Return the (X, Y) coordinate for the center point of the cell that contains the specified text.  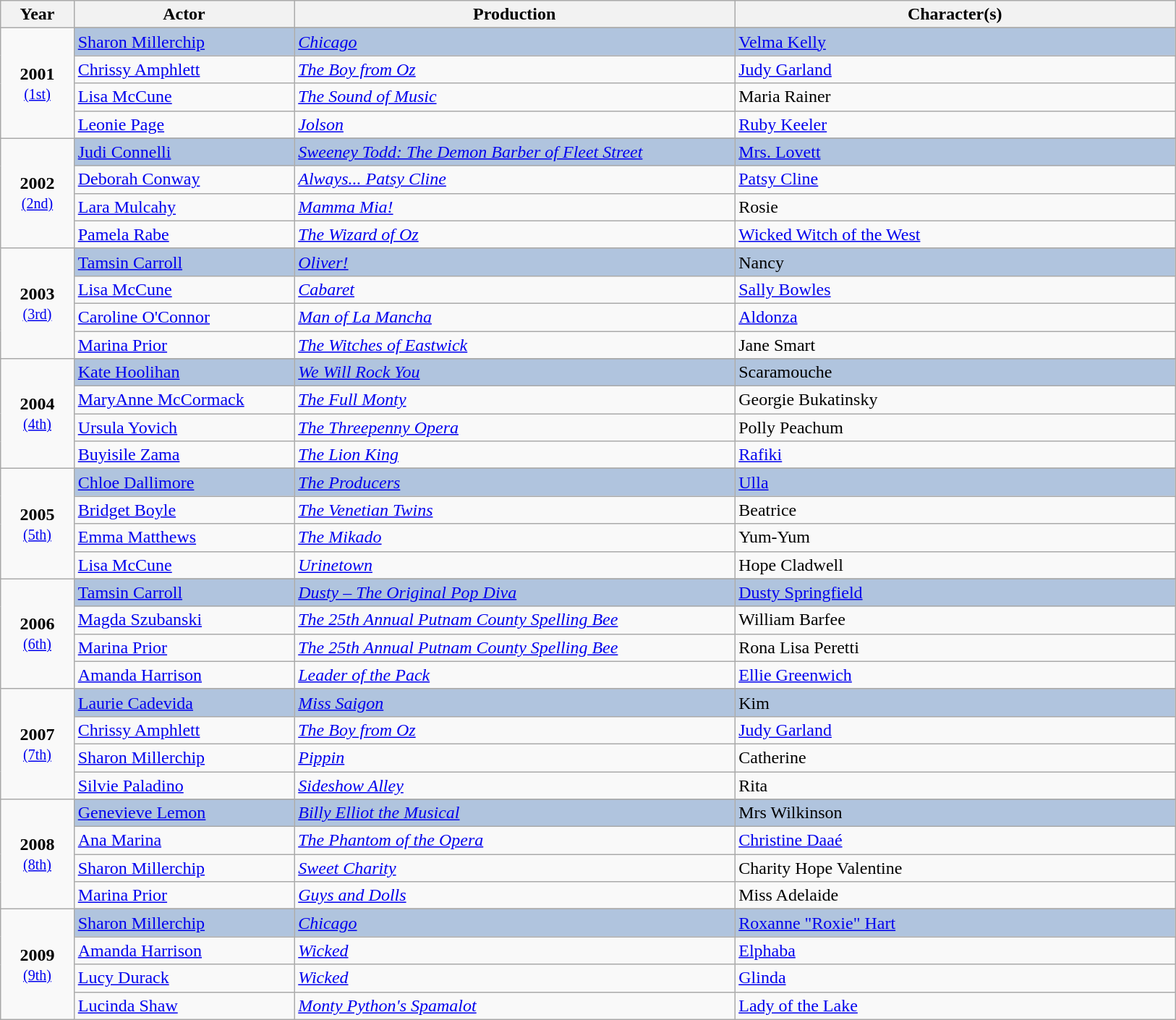
Rosie (955, 207)
Ursula Yovich (184, 428)
William Barfee (955, 620)
Dusty – The Original Pop Diva (515, 592)
2008(8th) (38, 854)
Hope Cladwell (955, 565)
Production (515, 14)
Miss Saigon (515, 702)
Guys and Dolls (515, 896)
Beatrice (955, 510)
Bridget Boyle (184, 510)
Magda Szubanski (184, 620)
Lady of the Lake (955, 1006)
Kate Hoolihan (184, 373)
Monty Python's Spamalot (515, 1006)
We Will Rock You (515, 373)
The Witches of Eastwick (515, 345)
Lucinda Shaw (184, 1006)
Elphaba (955, 951)
Nancy (955, 262)
Urinetown (515, 565)
Yum-Yum (955, 537)
Year (38, 14)
Actor (184, 14)
Billy Elliot the Musical (515, 813)
Ruby Keeler (955, 124)
Scaramouche (955, 373)
Emma Matthews (184, 537)
Sally Bowles (955, 289)
Catherine (955, 757)
2005(5th) (38, 524)
The Full Monty (515, 400)
The Producers (515, 483)
Sweet Charity (515, 868)
Kim (955, 702)
Miss Adelaide (955, 896)
2001(1st) (38, 83)
Mamma Mia! (515, 207)
2007(7th) (38, 744)
Leonie Page (184, 124)
2003(3rd) (38, 303)
Patsy Cline (955, 179)
Lucy Durack (184, 978)
Ellie Greenwich (955, 675)
Aldonza (955, 317)
Rafiki (955, 455)
Charity Hope Valentine (955, 868)
Wicked Witch of the West (955, 234)
Buyisile Zama (184, 455)
2009(9th) (38, 964)
Laurie Cadevida (184, 702)
Oliver! (515, 262)
The Wizard of Oz (515, 234)
Ana Marina (184, 841)
Chloe Dallimore (184, 483)
Glinda (955, 978)
Silvie Paladino (184, 785)
Man of La Mancha (515, 317)
Pamela Rabe (184, 234)
Caroline O'Connor (184, 317)
Maria Rainer (955, 97)
Mrs. Lovett (955, 152)
Christine Daaé (955, 841)
Roxanne "Roxie" Hart (955, 923)
Ulla (955, 483)
Mrs Wilkinson (955, 813)
Jane Smart (955, 345)
Genevieve Lemon (184, 813)
Dusty Springfield (955, 592)
2006(6th) (38, 634)
The Lion King (515, 455)
Rita (955, 785)
Polly Peachum (955, 428)
Pippin (515, 757)
The Mikado (515, 537)
Character(s) (955, 14)
Lara Mulcahy (184, 207)
Sideshow Alley (515, 785)
Sweeney Todd: The Demon Barber of Fleet Street (515, 152)
2004(4th) (38, 414)
Jolson (515, 124)
Judi Connelli (184, 152)
Rona Lisa Peretti (955, 647)
The Venetian Twins (515, 510)
The Phantom of the Opera (515, 841)
Velma Kelly (955, 42)
Leader of the Pack (515, 675)
2002(2nd) (38, 193)
Deborah Conway (184, 179)
MaryAnne McCormack (184, 400)
Always... Patsy Cline (515, 179)
The Threepenny Opera (515, 428)
Georgie Bukatinsky (955, 400)
The Sound of Music (515, 97)
Cabaret (515, 289)
